For the text-containing cell, return its midpoint in (x, y) coordinate format. 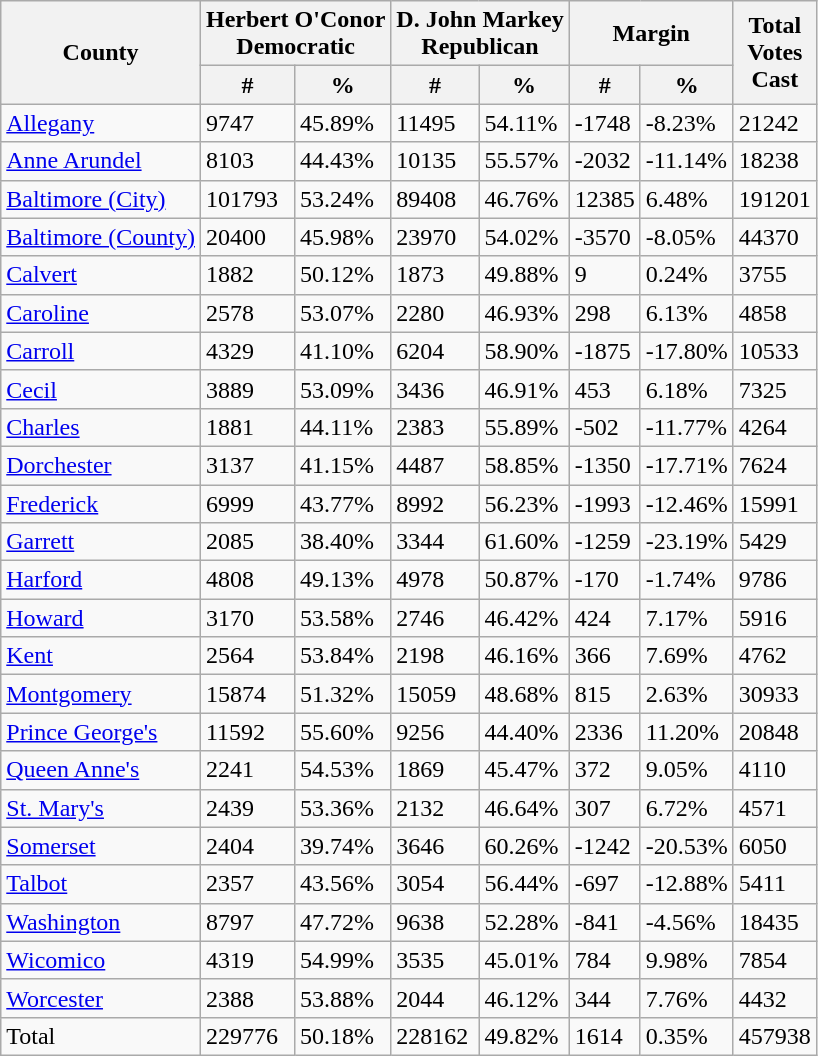
53.24% (342, 199)
45.89% (342, 123)
3755 (774, 275)
-11.77% (686, 427)
Garrett (101, 542)
2.63% (686, 694)
43.77% (342, 503)
41.10% (342, 351)
TotalVotesCast (774, 52)
58.85% (524, 465)
58.90% (524, 351)
11592 (247, 732)
46.91% (524, 389)
457938 (774, 1036)
55.60% (342, 732)
Allegany (101, 123)
3535 (435, 960)
101793 (247, 199)
4762 (774, 656)
53.84% (342, 656)
3889 (247, 389)
-17.80% (686, 351)
815 (604, 694)
0.35% (686, 1036)
49.88% (524, 275)
-841 (604, 922)
38.40% (342, 542)
47.72% (342, 922)
56.23% (524, 503)
298 (604, 313)
45.01% (524, 960)
Dorchester (101, 465)
30933 (774, 694)
-170 (604, 580)
1614 (604, 1036)
5916 (774, 618)
2198 (435, 656)
46.76% (524, 199)
4487 (435, 465)
49.13% (342, 580)
-2032 (604, 161)
20848 (774, 732)
453 (604, 389)
9786 (774, 580)
2383 (435, 427)
Washington (101, 922)
6.18% (686, 389)
1873 (435, 275)
-11.14% (686, 161)
53.36% (342, 808)
Kent (101, 656)
56.44% (524, 884)
-697 (604, 884)
6.48% (686, 199)
D. John MarkeyRepublican (480, 34)
Worcester (101, 998)
9.98% (686, 960)
2388 (247, 998)
46.93% (524, 313)
44.43% (342, 161)
-1.74% (686, 580)
54.99% (342, 960)
6204 (435, 351)
Anne Arundel (101, 161)
45.98% (342, 237)
784 (604, 960)
-20.53% (686, 846)
0.24% (686, 275)
3436 (435, 389)
44370 (774, 237)
6050 (774, 846)
7624 (774, 465)
4329 (247, 351)
51.32% (342, 694)
4432 (774, 998)
2085 (247, 542)
7.69% (686, 656)
-1350 (604, 465)
12385 (604, 199)
Prince George's (101, 732)
-1875 (604, 351)
424 (604, 618)
-8.05% (686, 237)
21242 (774, 123)
307 (604, 808)
53.09% (342, 389)
6.13% (686, 313)
2564 (247, 656)
60.26% (524, 846)
2336 (604, 732)
48.68% (524, 694)
55.57% (524, 161)
Calvert (101, 275)
43.56% (342, 884)
Howard (101, 618)
4571 (774, 808)
8103 (247, 161)
Charles (101, 427)
-3570 (604, 237)
Baltimore (County) (101, 237)
3344 (435, 542)
54.02% (524, 237)
4110 (774, 770)
-17.71% (686, 465)
-1259 (604, 542)
53.88% (342, 998)
10135 (435, 161)
1882 (247, 275)
18238 (774, 161)
4808 (247, 580)
Harford (101, 580)
9747 (247, 123)
-12.46% (686, 503)
6.72% (686, 808)
46.64% (524, 808)
Wicomico (101, 960)
89408 (435, 199)
-1242 (604, 846)
2439 (247, 808)
Herbert O'ConorDemocratic (295, 34)
8992 (435, 503)
-1993 (604, 503)
53.58% (342, 618)
50.12% (342, 275)
46.42% (524, 618)
3137 (247, 465)
1881 (247, 427)
St. Mary's (101, 808)
7.17% (686, 618)
2280 (435, 313)
54.53% (342, 770)
2578 (247, 313)
9 (604, 275)
1869 (435, 770)
2404 (247, 846)
15059 (435, 694)
Frederick (101, 503)
Caroline (101, 313)
45.47% (524, 770)
9638 (435, 922)
2044 (435, 998)
-502 (604, 427)
5411 (774, 884)
Baltimore (City) (101, 199)
Total (101, 1036)
46.16% (524, 656)
7325 (774, 389)
3054 (435, 884)
Montgomery (101, 694)
County (101, 52)
4319 (247, 960)
-4.56% (686, 922)
8797 (247, 922)
5429 (774, 542)
344 (604, 998)
23970 (435, 237)
191201 (774, 199)
Carroll (101, 351)
15874 (247, 694)
46.12% (524, 998)
15991 (774, 503)
Talbot (101, 884)
61.60% (524, 542)
50.18% (342, 1036)
7854 (774, 960)
44.11% (342, 427)
11495 (435, 123)
366 (604, 656)
54.11% (524, 123)
3170 (247, 618)
-12.88% (686, 884)
-8.23% (686, 123)
50.87% (524, 580)
4264 (774, 427)
10533 (774, 351)
9.05% (686, 770)
2241 (247, 770)
52.28% (524, 922)
-1748 (604, 123)
4858 (774, 313)
2357 (247, 884)
39.74% (342, 846)
6999 (247, 503)
3646 (435, 846)
20400 (247, 237)
9256 (435, 732)
18435 (774, 922)
229776 (247, 1036)
49.82% (524, 1036)
Cecil (101, 389)
44.40% (524, 732)
Queen Anne's (101, 770)
55.89% (524, 427)
4978 (435, 580)
2746 (435, 618)
228162 (435, 1036)
372 (604, 770)
Somerset (101, 846)
2132 (435, 808)
41.15% (342, 465)
53.07% (342, 313)
11.20% (686, 732)
7.76% (686, 998)
-23.19% (686, 542)
Margin (651, 34)
